Pinpoint the cell where the given text exists, returning its (X, Y) midpoint coordinate. 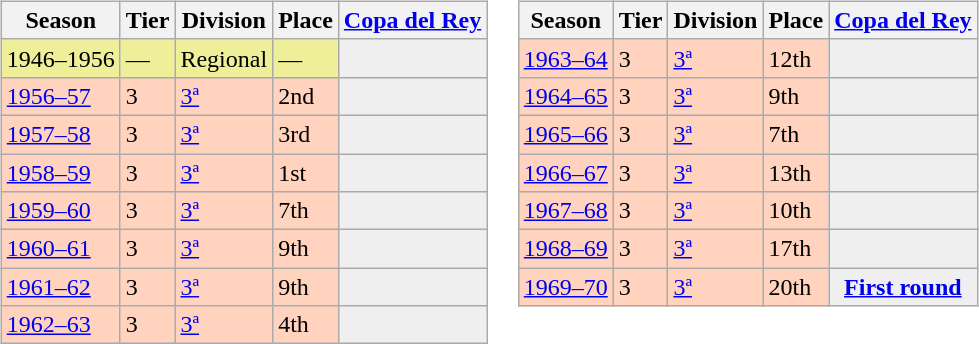
10th (796, 211)
1962–63 (60, 325)
Regional (224, 58)
1968–69 (566, 249)
1965–66 (566, 134)
2nd (306, 96)
13th (796, 173)
1957–58 (60, 134)
1st (306, 173)
12th (796, 58)
First round (903, 287)
3rd (306, 134)
1958–59 (60, 173)
1961–62 (60, 287)
1956–57 (60, 96)
20th (796, 287)
1969–70 (566, 287)
1946–1956 (60, 58)
17th (796, 249)
1964–65 (566, 96)
1959–60 (60, 211)
1967–68 (566, 211)
1966–67 (566, 173)
4th (306, 325)
1960–61 (60, 249)
1963–64 (566, 58)
